Locate the cell with the specified text and output its (x, y) center coordinate. 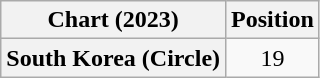
Chart (2023) (114, 20)
Position (273, 20)
South Korea (Circle) (114, 58)
19 (273, 58)
